Extract the (X, Y) coordinate from the center of the cell holding the provided text.  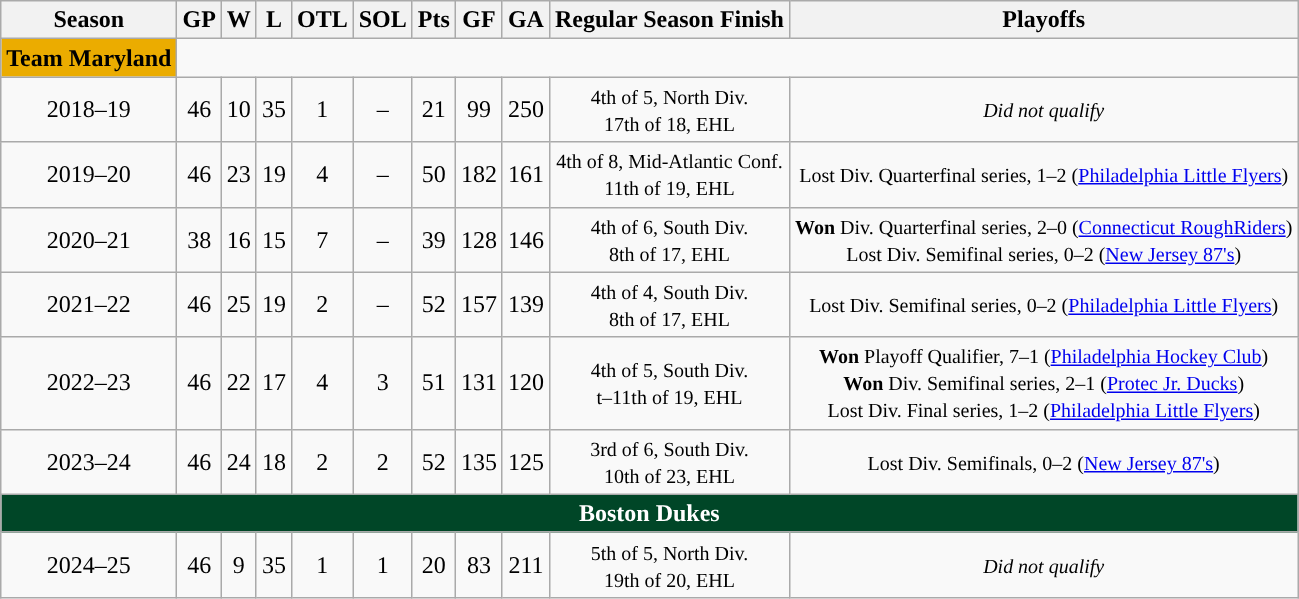
10 (238, 110)
211 (526, 564)
2023–24 (89, 462)
4th of 4, South Div.8th of 17, EHL (669, 304)
22 (238, 383)
GP (199, 20)
Playoffs (1043, 20)
SOL (382, 20)
25 (238, 304)
24 (238, 462)
99 (478, 110)
161 (526, 174)
18 (274, 462)
9 (238, 564)
51 (434, 383)
2019–20 (89, 174)
L (274, 20)
2022–23 (89, 383)
Team Maryland (89, 58)
Season (89, 20)
182 (478, 174)
3 (382, 383)
17 (274, 383)
4th of 6, South Div.8th of 17, EHL (669, 240)
5th of 5, North Div.19th of 20, EHL (669, 564)
4th of 5, South Div.t–11th of 19, EHL (669, 383)
125 (526, 462)
Lost Div. Semifinals, 0–2 (New Jersey 87's) (1043, 462)
GF (478, 20)
4th of 8, Mid-Atlantic Conf.11th of 19, EHL (669, 174)
135 (478, 462)
131 (478, 383)
W (238, 20)
120 (526, 383)
Pts (434, 20)
2018–19 (89, 110)
2020–21 (89, 240)
21 (434, 110)
Regular Season Finish (669, 20)
139 (526, 304)
83 (478, 564)
16 (238, 240)
39 (434, 240)
20 (434, 564)
Lost Div. Semifinal series, 0–2 (Philadelphia Little Flyers) (1043, 304)
7 (322, 240)
23 (238, 174)
OTL (322, 20)
2021–22 (89, 304)
38 (199, 240)
15 (274, 240)
Lost Div. Quarterfinal series, 1–2 (Philadelphia Little Flyers) (1043, 174)
4th of 5, North Div.17th of 18, EHL (669, 110)
128 (478, 240)
Boston Dukes (650, 513)
2024–25 (89, 564)
3rd of 6, South Div.10th of 23, EHL (669, 462)
250 (526, 110)
50 (434, 174)
146 (526, 240)
Won Div. Quarterfinal series, 2–0 (Connecticut RoughRiders)Lost Div. Semifinal series, 0–2 (New Jersey 87's) (1043, 240)
GA (526, 20)
157 (478, 304)
